Output the [x, y] coordinate of the center of the cell containing the given text.  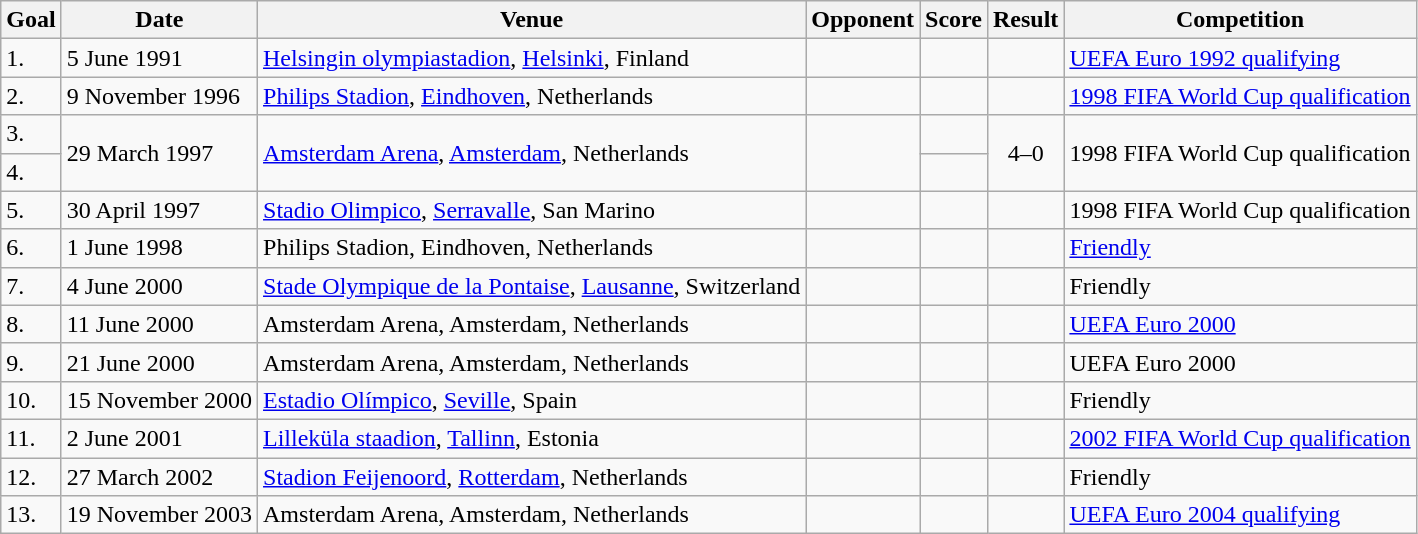
Result [1025, 20]
5 June 1991 [159, 58]
21 June 2000 [159, 362]
Estadio Olímpico, Seville, Spain [532, 400]
30 April 1997 [159, 210]
Lilleküla staadion, Tallinn, Estonia [532, 438]
2002 FIFA World Cup qualification [1240, 438]
Opponent [863, 20]
29 March 1997 [159, 153]
15 November 2000 [159, 400]
Score [954, 20]
2. [31, 96]
2 June 2001 [159, 438]
9. [31, 362]
12. [31, 477]
11 June 2000 [159, 324]
Goal [31, 20]
1. [31, 58]
9 November 1996 [159, 96]
Stade Olympique de la Pontaise, Lausanne, Switzerland [532, 286]
7. [31, 286]
UEFA Euro 1992 qualifying [1240, 58]
Venue [532, 20]
UEFA Euro 2004 qualifying [1240, 515]
13. [31, 515]
10. [31, 400]
5. [31, 210]
8. [31, 324]
3. [31, 134]
1 June 1998 [159, 248]
Helsingin olympiastadion, Helsinki, Finland [532, 58]
4. [31, 172]
4 June 2000 [159, 286]
Stadion Feijenoord, Rotterdam, Netherlands [532, 477]
19 November 2003 [159, 515]
Date [159, 20]
11. [31, 438]
27 March 2002 [159, 477]
4–0 [1025, 153]
Stadio Olimpico, Serravalle, San Marino [532, 210]
Competition [1240, 20]
6. [31, 248]
